Return the (X, Y) coordinate for the center point of the cell that contains the specified text.  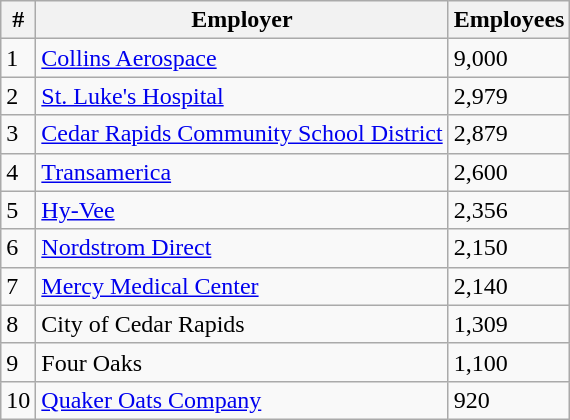
Employees (509, 20)
1,100 (509, 362)
2,879 (509, 134)
# (18, 20)
Four Oaks (242, 362)
2 (18, 96)
Quaker Oats Company (242, 400)
5 (18, 210)
Cedar Rapids Community School District (242, 134)
Transamerica (242, 172)
10 (18, 400)
4 (18, 172)
Mercy Medical Center (242, 286)
2,356 (509, 210)
8 (18, 324)
Employer (242, 20)
St. Luke's Hospital (242, 96)
3 (18, 134)
Hy-Vee (242, 210)
2,150 (509, 248)
1,309 (509, 324)
9 (18, 362)
920 (509, 400)
2,600 (509, 172)
Nordstrom Direct (242, 248)
7 (18, 286)
2,979 (509, 96)
2,140 (509, 286)
6 (18, 248)
Collins Aerospace (242, 58)
1 (18, 58)
9,000 (509, 58)
City of Cedar Rapids (242, 324)
